Locate the cell with the specified text and output its [x, y] center coordinate. 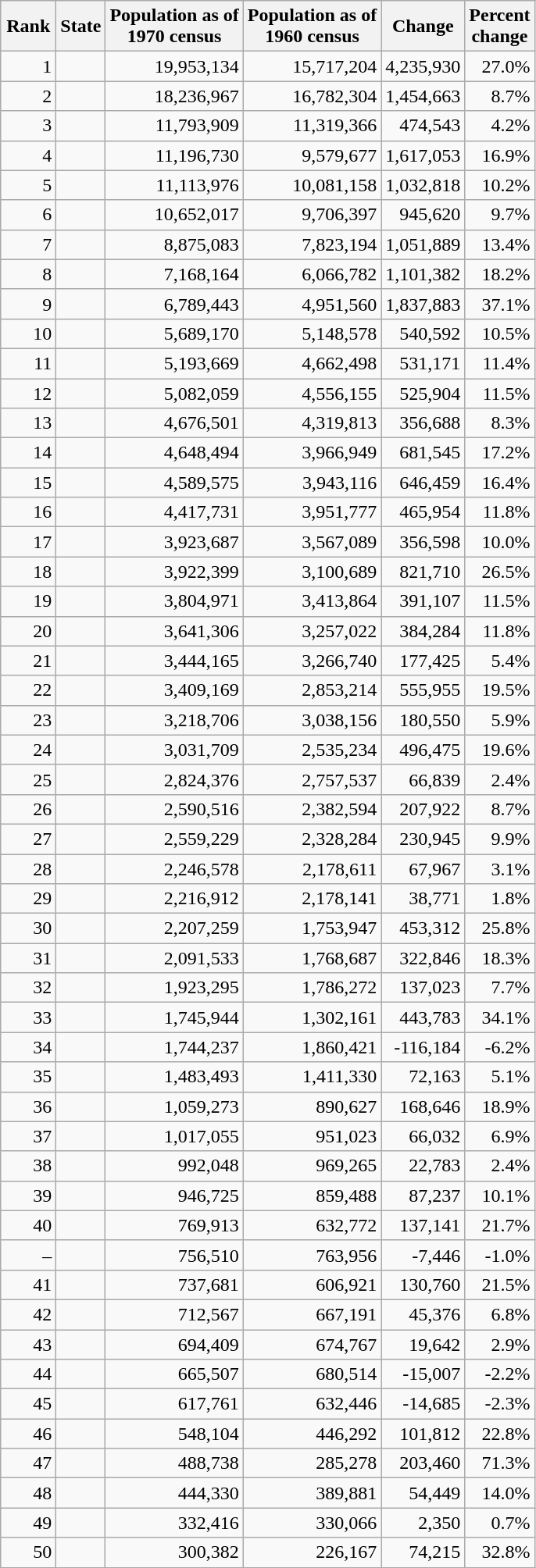
2,559,229 [174, 839]
7,823,194 [312, 244]
2,350 [423, 1523]
3,257,022 [312, 631]
1,837,883 [423, 304]
1,302,161 [312, 1017]
4,319,813 [312, 423]
2,091,533 [174, 958]
769,913 [174, 1225]
285,278 [312, 1463]
1,059,273 [174, 1107]
2.9% [500, 1344]
5.9% [500, 720]
540,592 [423, 333]
322,846 [423, 958]
66,032 [423, 1136]
20 [28, 631]
23 [28, 720]
1,753,947 [312, 928]
4,662,498 [312, 363]
5.1% [500, 1077]
11.4% [500, 363]
41 [28, 1285]
2,246,578 [174, 869]
1,051,889 [423, 244]
39 [28, 1196]
50 [28, 1552]
66,839 [423, 779]
531,171 [423, 363]
Change [423, 27]
2,178,611 [312, 869]
5,148,578 [312, 333]
2,216,912 [174, 899]
1,786,272 [312, 988]
28 [28, 869]
945,620 [423, 215]
24 [28, 750]
12 [28, 393]
43 [28, 1344]
71.3% [500, 1463]
22,783 [423, 1166]
9,579,677 [312, 155]
3,567,089 [312, 542]
19,953,134 [174, 66]
646,459 [423, 483]
665,507 [174, 1374]
330,066 [312, 1523]
488,738 [174, 1463]
3,100,689 [312, 572]
-116,184 [423, 1047]
3,922,399 [174, 572]
5,193,669 [174, 363]
137,141 [423, 1225]
890,627 [312, 1107]
40 [28, 1225]
1,101,382 [423, 274]
6.8% [500, 1314]
674,767 [312, 1344]
11,319,366 [312, 126]
87,237 [423, 1196]
0.7% [500, 1523]
4,648,494 [174, 453]
1,744,237 [174, 1047]
31 [28, 958]
74,215 [423, 1552]
1,860,421 [312, 1047]
617,761 [174, 1404]
7,168,164 [174, 274]
-2.2% [500, 1374]
11,113,976 [174, 185]
1.8% [500, 899]
19,642 [423, 1344]
3,413,864 [312, 601]
Population as of1970 census [174, 27]
-2.3% [500, 1404]
1,483,493 [174, 1077]
4,589,575 [174, 483]
391,107 [423, 601]
465,954 [423, 512]
2,207,259 [174, 928]
763,956 [312, 1255]
13 [28, 423]
16,782,304 [312, 96]
9.7% [500, 215]
67,967 [423, 869]
681,545 [423, 453]
9,706,397 [312, 215]
38,771 [423, 899]
300,382 [174, 1552]
137,023 [423, 988]
1,032,818 [423, 185]
13.4% [500, 244]
3,218,706 [174, 720]
35 [28, 1077]
10.5% [500, 333]
16 [28, 512]
632,446 [312, 1404]
Rank [28, 27]
177,425 [423, 661]
49 [28, 1523]
4,676,501 [174, 423]
-1.0% [500, 1255]
34.1% [500, 1017]
42 [28, 1314]
4,951,560 [312, 304]
Percentchange [500, 27]
226,167 [312, 1552]
1,768,687 [312, 958]
5.4% [500, 661]
2,382,594 [312, 809]
389,881 [312, 1493]
207,922 [423, 809]
18 [28, 572]
356,688 [423, 423]
3,038,156 [312, 720]
45 [28, 1404]
9 [28, 304]
680,514 [312, 1374]
4,556,155 [312, 393]
-6.2% [500, 1047]
11,196,730 [174, 155]
11,793,909 [174, 126]
712,567 [174, 1314]
21.7% [500, 1225]
9.9% [500, 839]
-7,446 [423, 1255]
19.5% [500, 690]
48 [28, 1493]
10.0% [500, 542]
37.1% [500, 304]
2,328,284 [312, 839]
555,955 [423, 690]
3,804,971 [174, 601]
-15,007 [423, 1374]
632,772 [312, 1225]
332,416 [174, 1523]
4,417,731 [174, 512]
44 [28, 1374]
5,082,059 [174, 393]
1,617,053 [423, 155]
6,066,782 [312, 274]
2,590,516 [174, 809]
7.7% [500, 988]
3,923,687 [174, 542]
859,488 [312, 1196]
17 [28, 542]
45,376 [423, 1314]
8 [28, 274]
8.3% [500, 423]
15,717,204 [312, 66]
46 [28, 1434]
25 [28, 779]
3,444,165 [174, 661]
6,789,443 [174, 304]
1,923,295 [174, 988]
821,710 [423, 572]
6.9% [500, 1136]
17.2% [500, 453]
18.9% [500, 1107]
3,966,949 [312, 453]
10 [28, 333]
7 [28, 244]
54,449 [423, 1493]
1,745,944 [174, 1017]
230,945 [423, 839]
21 [28, 661]
10,081,158 [312, 185]
694,409 [174, 1344]
16.4% [500, 483]
11 [28, 363]
1,454,663 [423, 96]
969,265 [312, 1166]
525,904 [423, 393]
8,875,083 [174, 244]
446,292 [312, 1434]
3,951,777 [312, 512]
10,652,017 [174, 215]
29 [28, 899]
4.2% [500, 126]
State [81, 27]
496,475 [423, 750]
3,031,709 [174, 750]
22 [28, 690]
18.3% [500, 958]
32 [28, 988]
37 [28, 1136]
3.1% [500, 869]
27.0% [500, 66]
101,812 [423, 1434]
47 [28, 1463]
946,725 [174, 1196]
951,023 [312, 1136]
38 [28, 1166]
1,017,055 [174, 1136]
10.1% [500, 1196]
16.9% [500, 155]
444,330 [174, 1493]
33 [28, 1017]
756,510 [174, 1255]
2,757,537 [312, 779]
10.2% [500, 185]
14 [28, 453]
3,943,116 [312, 483]
3,641,306 [174, 631]
3,409,169 [174, 690]
19.6% [500, 750]
14.0% [500, 1493]
36 [28, 1107]
19 [28, 601]
474,543 [423, 126]
443,783 [423, 1017]
453,312 [423, 928]
180,550 [423, 720]
-14,685 [423, 1404]
667,191 [312, 1314]
26 [28, 809]
203,460 [423, 1463]
384,284 [423, 631]
2,535,234 [312, 750]
3 [28, 126]
4 [28, 155]
737,681 [174, 1285]
21.5% [500, 1285]
22.8% [500, 1434]
130,760 [423, 1285]
548,104 [174, 1434]
6 [28, 215]
4,235,930 [423, 66]
72,163 [423, 1077]
3,266,740 [312, 661]
30 [28, 928]
15 [28, 483]
– [28, 1255]
27 [28, 839]
18.2% [500, 274]
168,646 [423, 1107]
2,853,214 [312, 690]
2,178,141 [312, 899]
606,921 [312, 1285]
5 [28, 185]
5,689,170 [174, 333]
992,048 [174, 1166]
356,598 [423, 542]
25.8% [500, 928]
1 [28, 66]
18,236,967 [174, 96]
Population as of1960 census [312, 27]
34 [28, 1047]
32.8% [500, 1552]
1,411,330 [312, 1077]
2,824,376 [174, 779]
26.5% [500, 572]
2 [28, 96]
